Find where the given text appears and provide that cell's center as [x, y] coordinate. 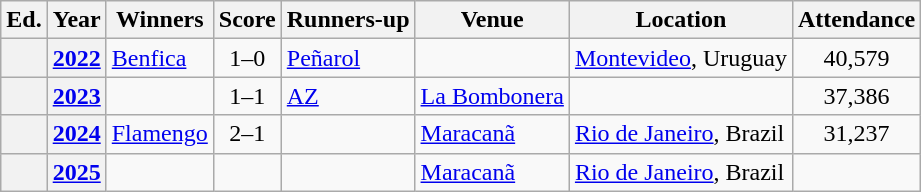
Year [76, 20]
1–1 [247, 96]
31,237 [856, 134]
2–1 [247, 134]
2022 [76, 58]
40,579 [856, 58]
La Bombonera [492, 96]
37,386 [856, 96]
Winners [160, 20]
Peñarol [348, 58]
2023 [76, 96]
1–0 [247, 58]
Benfica [160, 58]
Attendance [856, 20]
2024 [76, 134]
Venue [492, 20]
Runners-up [348, 20]
AZ [348, 96]
Ed. [24, 20]
Flamengo [160, 134]
Montevideo, Uruguay [680, 58]
Location [680, 20]
2025 [76, 172]
Score [247, 20]
